Output the [x, y] coordinate of the center of the cell containing the given text.  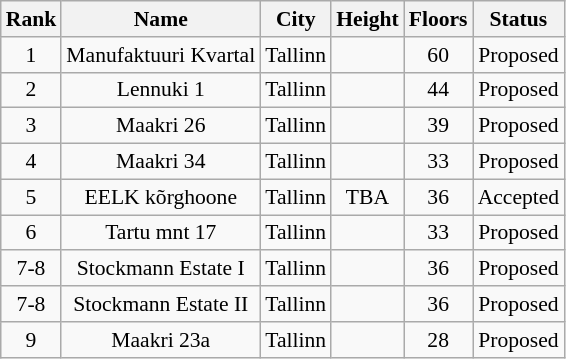
44 [438, 90]
Height [367, 19]
City [296, 19]
Manufaktuuri Kvartal [160, 55]
Stockmann Estate I [160, 269]
39 [438, 126]
Status [519, 19]
Tartu mnt 17 [160, 233]
60 [438, 55]
Name [160, 19]
1 [32, 55]
3 [32, 126]
9 [32, 340]
5 [32, 197]
TBA [367, 197]
Lennuki 1 [160, 90]
EELK kõrghoone [160, 197]
Stockmann Estate II [160, 304]
Maakri 23a [160, 340]
Maakri 34 [160, 162]
Accepted [519, 197]
28 [438, 340]
6 [32, 233]
2 [32, 90]
4 [32, 162]
Rank [32, 19]
Floors [438, 19]
Maakri 26 [160, 126]
